Return the (X, Y) coordinate for the center point of the cell that contains the specified text.  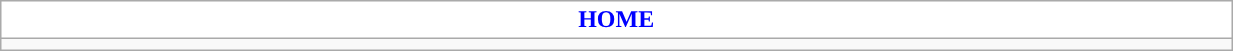
HOME (616, 20)
